Pinpoint the cell where the given text exists, returning its (X, Y) midpoint coordinate. 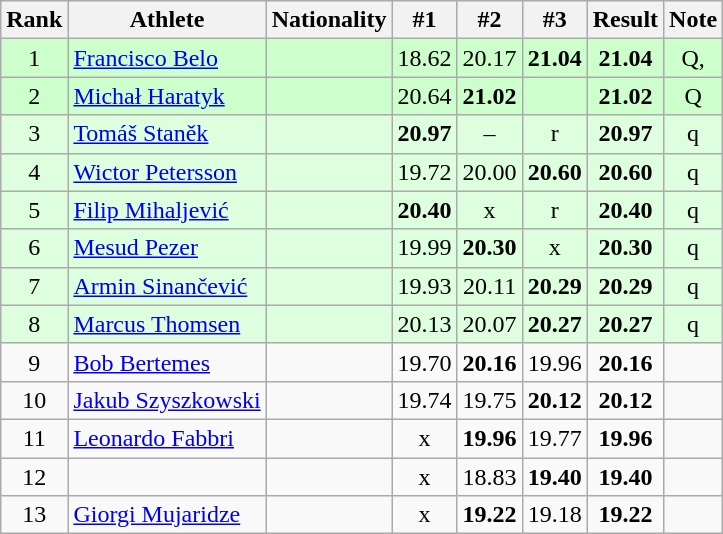
1 (34, 58)
Giorgi Mujaridze (167, 515)
19.99 (424, 248)
Tomáš Staněk (167, 134)
12 (34, 477)
19.77 (554, 438)
Rank (34, 20)
Francisco Belo (167, 58)
Note (694, 20)
Q (694, 96)
– (490, 134)
Nationality (329, 20)
20.13 (424, 324)
#1 (424, 20)
5 (34, 210)
6 (34, 248)
19.93 (424, 286)
Leonardo Fabbri (167, 438)
Bob Bertemes (167, 362)
#3 (554, 20)
9 (34, 362)
Armin Sinančević (167, 286)
19.74 (424, 400)
4 (34, 172)
20.17 (490, 58)
11 (34, 438)
18.83 (490, 477)
20.11 (490, 286)
7 (34, 286)
20.00 (490, 172)
19.72 (424, 172)
20.64 (424, 96)
19.70 (424, 362)
10 (34, 400)
Athlete (167, 20)
Filip Mihaljević (167, 210)
Result (625, 20)
8 (34, 324)
Wictor Petersson (167, 172)
2 (34, 96)
13 (34, 515)
Mesud Pezer (167, 248)
Marcus Thomsen (167, 324)
Jakub Szyszkowski (167, 400)
20.07 (490, 324)
19.18 (554, 515)
Michał Haratyk (167, 96)
19.75 (490, 400)
3 (34, 134)
Q, (694, 58)
18.62 (424, 58)
#2 (490, 20)
